Return the (x, y) coordinate for the center point of the cell that contains the specified text.  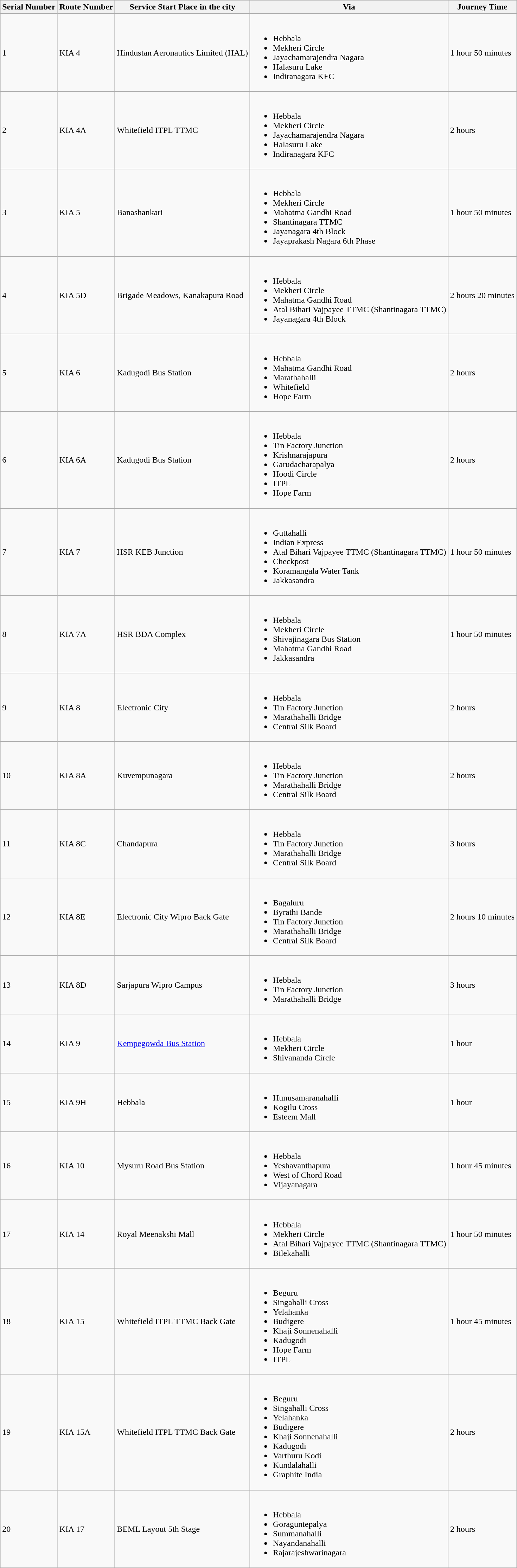
BagaluruByrathi BandeTin Factory JunctionMarathahalli BridgeCentral Silk Board (349, 917)
17 (29, 1234)
HebbalaGoraguntepalyaSummanahalliNayandanahalliRajarajeshwarinagara (349, 1529)
Banashankari (183, 213)
KIA 9H (86, 1102)
16 (29, 1166)
KIA 7 (86, 552)
KIA 7A (86, 634)
KIA 17 (86, 1529)
Whitefield ITPL TTMC (183, 130)
HSR KEB Junction (183, 552)
KIA 5D (86, 295)
Via (349, 7)
Sarjapura Wipro Campus (183, 985)
KIA 4 (86, 53)
2 hours 20 minutes (482, 295)
HebbalaMekheri CircleMahatma Gandhi RoadShantinagara TTMCJayanagara 4th BlockJayaprakash Nagara 6th Phase (349, 213)
HebbalaTin Factory JunctionKrishnarajapuraGarudacharapalyaHoodi CircleITPLHope Farm (349, 460)
5 (29, 373)
Electronic City (183, 707)
BEML Layout 5th Stage (183, 1529)
13 (29, 985)
KIA 9 (86, 1044)
HebbalaMekheri CircleShivananda Circle (349, 1044)
Mysuru Road Bus Station (183, 1166)
14 (29, 1044)
KIA 6 (86, 373)
Hebbala (183, 1102)
HSR BDA Complex (183, 634)
HebbalaYeshavanthapuraWest of Chord RoadVijayanagara (349, 1166)
HebbalaMekheri CircleShivajinagara Bus StationMahatma Gandhi RoadJakkasandra (349, 634)
7 (29, 552)
12 (29, 917)
KIA 5 (86, 213)
KIA 10 (86, 1166)
20 (29, 1529)
Electronic City Wipro Back Gate (183, 917)
BeguruSingahalli CrossYelahankaBudigereKhaji SonnenahalliKadugodiHope FarmITPL (349, 1321)
KIA 8E (86, 917)
HebbalaMekheri CircleMahatma Gandhi RoadAtal Bihari Vajpayee TTMC (Shantinagara TTMC)Jayanagara 4th Block (349, 295)
HebbalaTin Factory JunctionMarathahalli Bridge (349, 985)
KIA 4A (86, 130)
KIA 6A (86, 460)
2 (29, 130)
KIA 8C (86, 844)
10 (29, 775)
19 (29, 1432)
Chandapura (183, 844)
3 (29, 213)
HebbalaMahatma Gandhi RoadMarathahalliWhitefieldHope Farm (349, 373)
HebbalaMekheri CircleAtal Bihari Vajpayee TTMC (Shantinagara TTMC)Bilekahalli (349, 1234)
Kuvempunagara (183, 775)
Route Number (86, 7)
GuttahalliIndian ExpressAtal Bihari Vajpayee TTMC (Shantinagara TTMC)CheckpostKoramangala Water TankJakkasandra (349, 552)
KIA 15 (86, 1321)
KIA 8 (86, 707)
Hindustan Aeronautics Limited (HAL) (183, 53)
9 (29, 707)
2 hours 10 minutes (482, 917)
KIA 8A (86, 775)
BeguruSingahalli CrossYelahankaBudigereKhaji SonnenahalliKadugodiVarthuru KodiKundalahalliGraphite India (349, 1432)
15 (29, 1102)
Kempegowda Bus Station (183, 1044)
KIA 8D (86, 985)
Service Start Place in the city (183, 7)
KIA 14 (86, 1234)
11 (29, 844)
4 (29, 295)
8 (29, 634)
6 (29, 460)
KIA 15A (86, 1432)
1 (29, 53)
Journey Time (482, 7)
Serial Number (29, 7)
18 (29, 1321)
Brigade Meadows, Kanakapura Road (183, 295)
HunusamaranahalliKogilu CrossEsteem Mall (349, 1102)
Royal Meenakshi Mall (183, 1234)
